For the text-containing cell, return its midpoint in [X, Y] coordinate format. 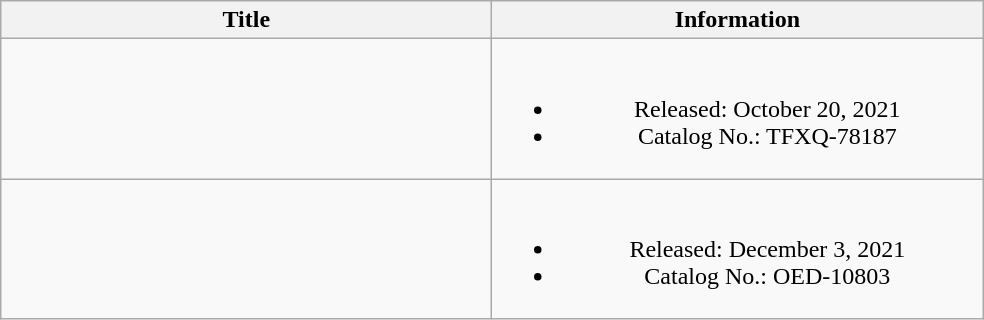
Title [246, 20]
Released: December 3, 2021Catalog No.: OED-10803 [738, 249]
Released: October 20, 2021Catalog No.: TFXQ-78187 [738, 109]
Information [738, 20]
